Scan for the cell matching the given text and deliver its [x, y] coordinate at center. 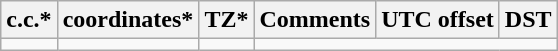
Comments [315, 20]
TZ* [226, 20]
DST [528, 20]
UTC offset [438, 20]
c.c.* [29, 20]
coordinates* [128, 20]
